Return the (X, Y) coordinate for the center point of the cell that contains the specified text.  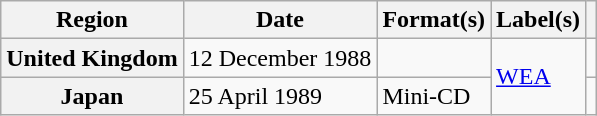
25 April 1989 (280, 96)
Format(s) (434, 20)
Mini-CD (434, 96)
WEA (538, 77)
United Kingdom (92, 58)
Label(s) (538, 20)
12 December 1988 (280, 58)
Japan (92, 96)
Date (280, 20)
Region (92, 20)
